Identify which cell holds the provided text, then report its (x, y) central coordinate. 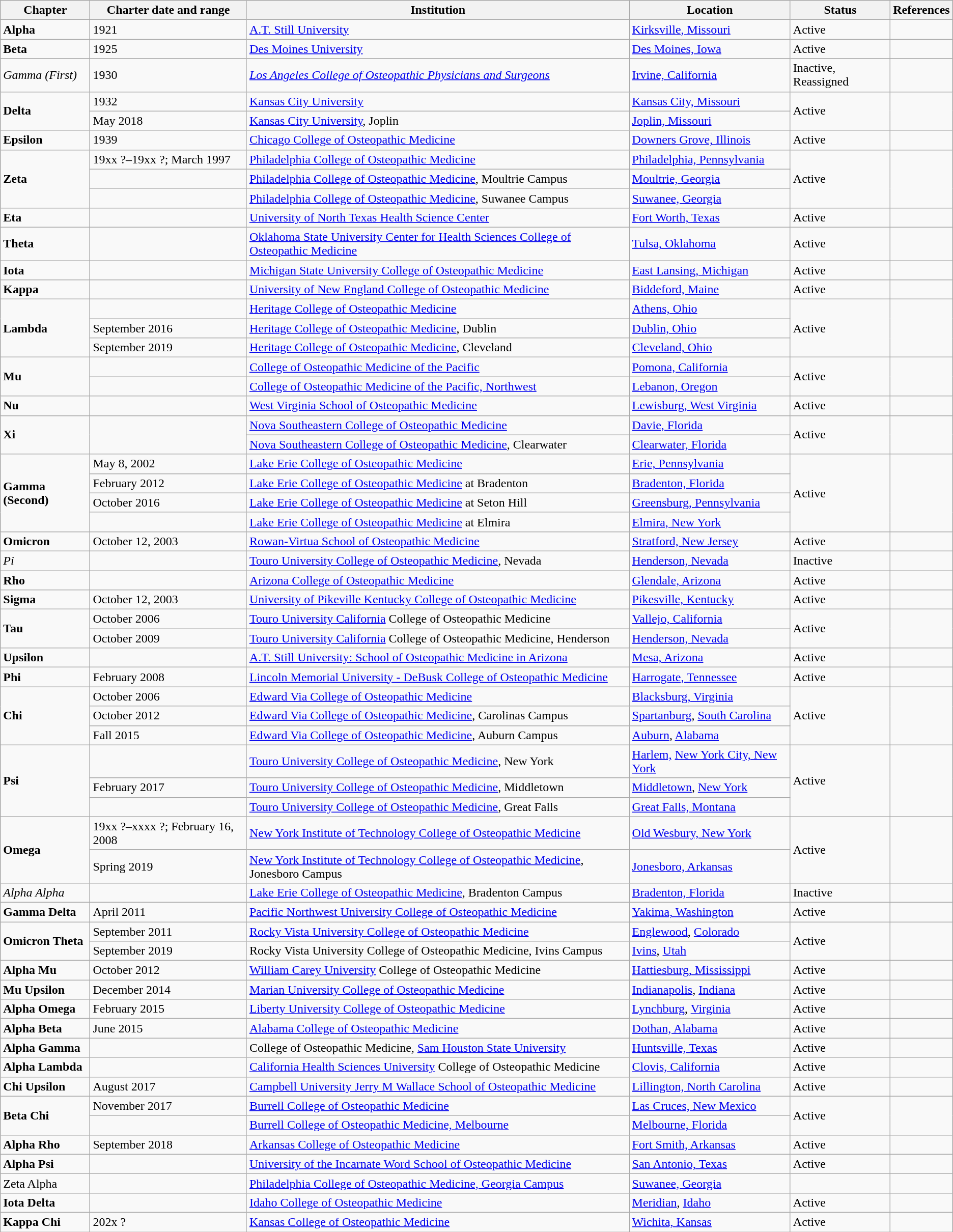
Delta (45, 111)
Lake Erie College of Osteopathic Medicine at Seton Hill (438, 502)
Lincoln Memorial University - DeBusk College of Osteopathic Medicine (438, 677)
Lebanon, Oregon (710, 386)
Wichita, Kansas (710, 1222)
Melbourne, Florida (710, 1125)
Zeta Alpha (45, 1183)
Touro University California College of Osteopathic Medicine, Henderson (438, 638)
Biddeford, Maine (710, 290)
Heritage College of Osteopathic Medicine, Dublin (438, 328)
Gamma Delta (45, 912)
Erie, Pennsylvania (710, 464)
University of New England College of Osteopathic Medicine (438, 290)
Burrell College of Osteopathic Medicine, Melbourne (438, 1125)
1932 (169, 101)
Location (710, 10)
Jonesboro, Arkansas (710, 866)
Inactive, Reassigned (840, 75)
Ivins, Utah (710, 951)
Alpha Lambda (45, 1067)
Arkansas College of Osteopathic Medicine (438, 1144)
Lake Erie College of Osteopathic Medicine at Bradenton (438, 483)
Psi (45, 781)
Tulsa, Oklahoma (710, 243)
October 2009 (169, 638)
Kansas City, Missouri (710, 101)
Rowan-Virtua School of Osteopathic Medicine (438, 541)
Upsilon (45, 658)
Spartanburg, South Carolina (710, 716)
Los Angeles College of Osteopathic Physicians and Surgeons (438, 75)
Meridian, Idaho (710, 1202)
Liberty University College of Osteopathic Medicine (438, 1009)
Status (840, 10)
19xx ?–xxxx ?; February 16, 2008 (169, 833)
Hattiesburg, Mississippi (710, 970)
Rocky Vista University College of Osteopathic Medicine (438, 931)
Charter date and range (169, 10)
December 2014 (169, 990)
San Antonio, Texas (710, 1164)
Pacific Northwest University College of Osteopathic Medicine (438, 912)
Kansas City University, Joplin (438, 121)
Moultrie, Georgia (710, 179)
19xx ?–19xx ?; March 1997 (169, 159)
September 2016 (169, 328)
Iota (45, 270)
William Carey University College of Osteopathic Medicine (438, 970)
Iota Delta (45, 1202)
Davie, Florida (710, 425)
Kappa (45, 290)
References (921, 10)
University of the Incarnate Word School of Osteopathic Medicine (438, 1164)
Indianapolis, Indiana (710, 990)
Lake Erie College of Osteopathic Medicine (438, 464)
Marian University College of Osteopathic Medicine (438, 990)
Nova Southeastern College of Osteopathic Medicine (438, 425)
Des Moines, Iowa (710, 49)
Omega (45, 850)
Touro University College of Osteopathic Medicine, Great Falls (438, 807)
Theta (45, 243)
September 2011 (169, 931)
Greensburg, Pennsylvania (710, 502)
Oklahoma State University Center for Health Sciences College of Osteopathic Medicine (438, 243)
Yakima, Washington (710, 912)
Omicron Theta (45, 941)
Kappa Chi (45, 1222)
Mesa, Arizona (710, 658)
Alpha (45, 30)
Cleveland, Ohio (710, 348)
Heritage College of Osteopathic Medicine, Cleveland (438, 348)
September 2018 (169, 1144)
Heritage College of Osteopathic Medicine (438, 309)
Omicron (45, 541)
Nu (45, 406)
East Lansing, Michigan (710, 270)
Clearwater, Florida (710, 444)
College of Osteopathic Medicine, Sam Houston State University (438, 1048)
College of Osteopathic Medicine of the Pacific (438, 367)
Michigan State University College of Osteopathic Medicine (438, 270)
Xi (45, 435)
College of Osteopathic Medicine of the Pacific, Northwest (438, 386)
Pomona, California (710, 367)
Fort Smith, Arkansas (710, 1144)
Glendale, Arizona (710, 580)
1939 (169, 140)
Vallejo, California (710, 619)
Edward Via College of Osteopathic Medicine (438, 696)
Alabama College of Osteopathic Medicine (438, 1028)
Eta (45, 217)
Arizona College of Osteopathic Medicine (438, 580)
Irvine, California (710, 75)
Idaho College of Osteopathic Medicine (438, 1202)
Beta Chi (45, 1115)
Middletown, New York (710, 788)
Edward Via College of Osteopathic Medicine, Auburn Campus (438, 735)
February 2017 (169, 788)
Auburn, Alabama (710, 735)
Alpha Psi (45, 1164)
Alpha Omega (45, 1009)
Kansas College of Osteopathic Medicine (438, 1222)
Sigma (45, 600)
Huntsville, Texas (710, 1048)
Fort Worth, Texas (710, 217)
University of Pikeville Kentucky College of Osteopathic Medicine (438, 600)
Kansas City University (438, 101)
Elmira, New York (710, 522)
Great Falls, Montana (710, 807)
May 8, 2002 (169, 464)
February 2015 (169, 1009)
Lynchburg, Virginia (710, 1009)
Alpha Mu (45, 970)
Joplin, Missouri (710, 121)
Harrogate, Tennessee (710, 677)
Englewood, Colorado (710, 931)
Institution (438, 10)
November 2017 (169, 1106)
A.T. Still University (438, 30)
August 2017 (169, 1086)
Chi (45, 716)
Las Cruces, New Mexico (710, 1106)
Old Wesbury, New York (710, 833)
Rho (45, 580)
Touro University College of Osteopathic Medicine, New York (438, 762)
Kirksville, Missouri (710, 30)
February 2012 (169, 483)
Downers Grove, Illinois (710, 140)
Alpha Gamma (45, 1048)
Gamma (First) (45, 75)
Touro University California College of Osteopathic Medicine (438, 619)
Epsilon (45, 140)
University of North Texas Health Science Center (438, 217)
Mu (45, 377)
Burrell College of Osteopathic Medicine (438, 1106)
Nova Southeastern College of Osteopathic Medicine, Clearwater (438, 444)
Blacksburg, Virginia (710, 696)
1930 (169, 75)
February 2008 (169, 677)
Pikesville, Kentucky (710, 600)
Athens, Ohio (710, 309)
Dothan, Alabama (710, 1028)
Philadelphia College of Osteopathic Medicine, Moultrie Campus (438, 179)
Fall 2015 (169, 735)
Lambda (45, 328)
October 2016 (169, 502)
Des Moines University (438, 49)
Lewisburg, West Virginia (710, 406)
June 2015 (169, 1028)
Beta (45, 49)
West Virginia School of Osteopathic Medicine (438, 406)
Rocky Vista University College of Osteopathic Medicine, Ivins Campus (438, 951)
A.T. Still University: School of Osteopathic Medicine in Arizona (438, 658)
Zeta (45, 179)
Lake Erie College of Osteopathic Medicine at Elmira (438, 522)
May 2018 (169, 121)
Touro University College of Osteopathic Medicine, Middletown (438, 788)
Harlem, New York City, New York (710, 762)
Philadelphia College of Osteopathic Medicine, Georgia Campus (438, 1183)
Edward Via College of Osteopathic Medicine, Carolinas Campus (438, 716)
Alpha Beta (45, 1028)
Chi Upsilon (45, 1086)
Philadelphia, Pennsylvania (710, 159)
Philadelphia College of Osteopathic Medicine (438, 159)
Pi (45, 561)
202x ? (169, 1222)
Phi (45, 677)
Touro University College of Osteopathic Medicine, Nevada (438, 561)
Stratford, New Jersey (710, 541)
New York Institute of Technology College of Osteopathic Medicine (438, 833)
Campbell University Jerry M Wallace School of Osteopathic Medicine (438, 1086)
Chicago College of Osteopathic Medicine (438, 140)
Alpha Alpha (45, 892)
Lillington, North Carolina (710, 1086)
Chapter (45, 10)
Gamma (Second) (45, 493)
Clovis, California (710, 1067)
Mu Upsilon (45, 990)
California Health Sciences University College of Osteopathic Medicine (438, 1067)
New York Institute of Technology College of Osteopathic Medicine, Jonesboro Campus (438, 866)
Spring 2019 (169, 866)
Alpha Rho (45, 1144)
Philadelphia College of Osteopathic Medicine, Suwanee Campus (438, 198)
1925 (169, 49)
Tau (45, 629)
Dublin, Ohio (710, 328)
1921 (169, 30)
Lake Erie College of Osteopathic Medicine, Bradenton Campus (438, 892)
April 2011 (169, 912)
